Scan for the cell matching the given text and deliver its (x, y) coordinate at center. 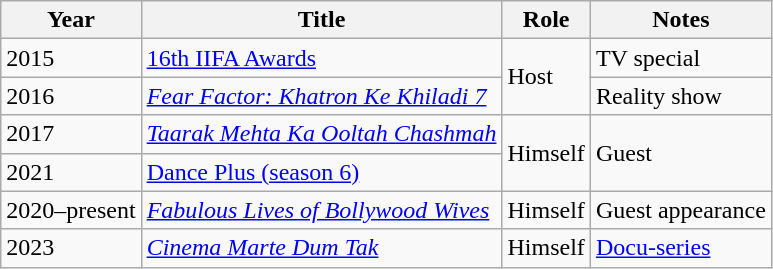
TV special (680, 58)
Title (322, 20)
Host (546, 77)
2016 (71, 96)
Docu-series (680, 248)
Reality show (680, 96)
2020–present (71, 210)
2015 (71, 58)
2017 (71, 134)
Fear Factor: Khatron Ke Khiladi 7 (322, 96)
Fabulous Lives of Bollywood Wives (322, 210)
16th IIFA Awards (322, 58)
2023 (71, 248)
Notes (680, 20)
Role (546, 20)
Guest appearance (680, 210)
Taarak Mehta Ka Ooltah Chashmah (322, 134)
Guest (680, 153)
Year (71, 20)
Dance Plus (season 6) (322, 172)
2021 (71, 172)
Cinema Marte Dum Tak (322, 248)
